Capture the cell that displays the provided text and extract its [X, Y] central coordinate. 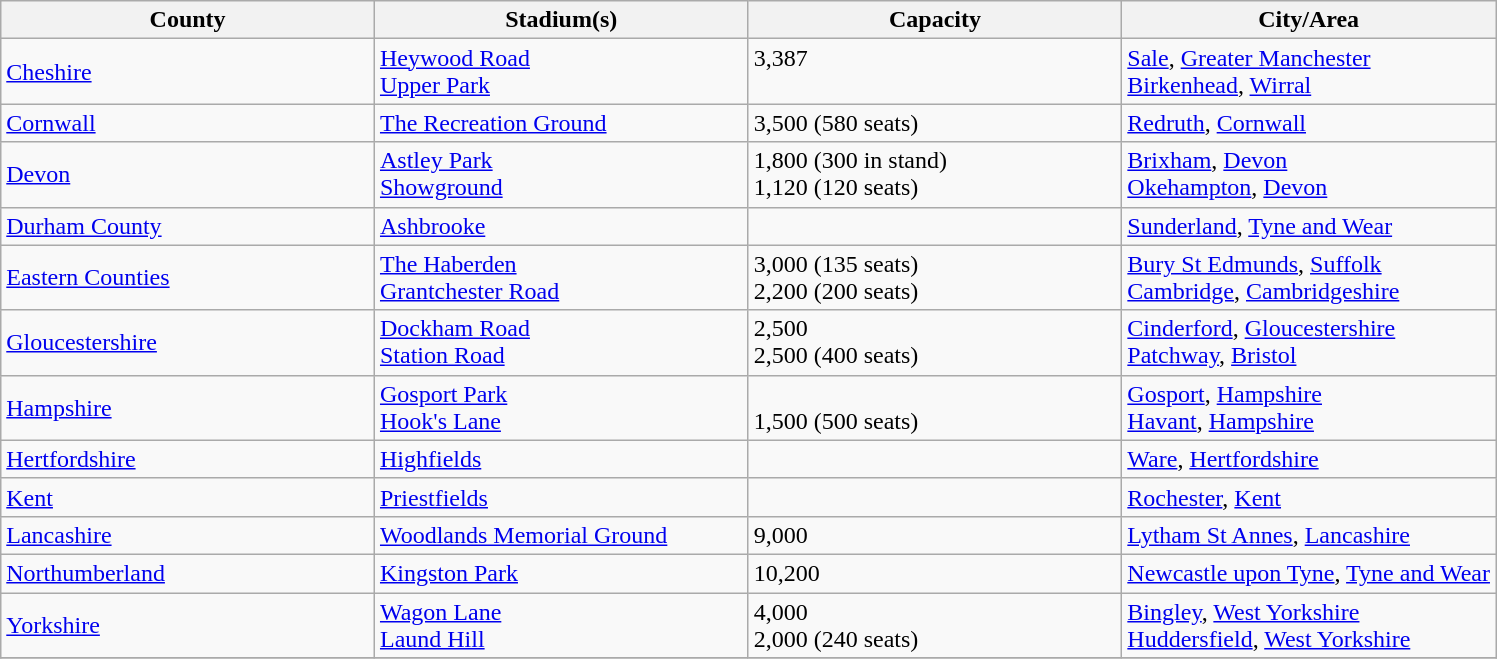
9,000 [935, 535]
Brixham, DevonOkehampton, Devon [1309, 174]
Gloucestershire [188, 342]
1,500 (500 seats) [935, 408]
Priestfields [561, 497]
Bingley, West YorkshireHuddersfield, West Yorkshire [1309, 624]
Lytham St Annes, Lancashire [1309, 535]
Cheshire [188, 72]
Heywood RoadUpper Park [561, 72]
3,000 (135 seats)2,200 (200 seats) [935, 278]
Eastern Counties [188, 278]
Hampshire [188, 408]
Ware, Hertfordshire [1309, 459]
Yorkshire [188, 624]
Rochester, Kent [1309, 497]
Newcastle upon Tyne, Tyne and Wear [1309, 573]
3,387 [935, 72]
3,500 (580 seats) [935, 123]
Gosport ParkHook's Lane [561, 408]
1,800 (300 in stand)1,120 (120 seats) [935, 174]
4,0002,000 (240 seats) [935, 624]
Cinderford, GloucestershirePatchway, Bristol [1309, 342]
Woodlands Memorial Ground [561, 535]
Wagon LaneLaund Hill [561, 624]
Dockham RoadStation Road [561, 342]
Bury St Edmunds, SuffolkCambridge, Cambridgeshire [1309, 278]
Northumberland [188, 573]
County [188, 20]
Stadium(s) [561, 20]
Kent [188, 497]
Astley ParkShowground [561, 174]
Sunderland, Tyne and Wear [1309, 226]
Redruth, Cornwall [1309, 123]
Highfields [561, 459]
Sale, Greater ManchesterBirkenhead, Wirral [1309, 72]
The HaberdenGrantchester Road [561, 278]
Lancashire [188, 535]
Ashbrooke [561, 226]
Devon [188, 174]
Cornwall [188, 123]
Gosport, HampshireHavant, Hampshire [1309, 408]
Hertfordshire [188, 459]
2,5002,500 (400 seats) [935, 342]
Capacity [935, 20]
Kingston Park [561, 573]
The Recreation Ground [561, 123]
Durham County [188, 226]
City/Area [1309, 20]
10,200 [935, 573]
